From the cell containing the given text, extract its center point as [x, y] coordinate. 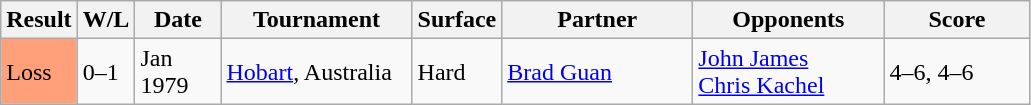
Date [178, 20]
Score [957, 20]
Brad Guan [598, 72]
Surface [457, 20]
Result [39, 20]
John James Chris Kachel [788, 72]
Jan 1979 [178, 72]
Opponents [788, 20]
Hard [457, 72]
Hobart, Australia [316, 72]
Tournament [316, 20]
0–1 [106, 72]
4–6, 4–6 [957, 72]
Loss [39, 72]
W/L [106, 20]
Partner [598, 20]
